Provide the [x, y] coordinate of the cell's center where the given text is located.  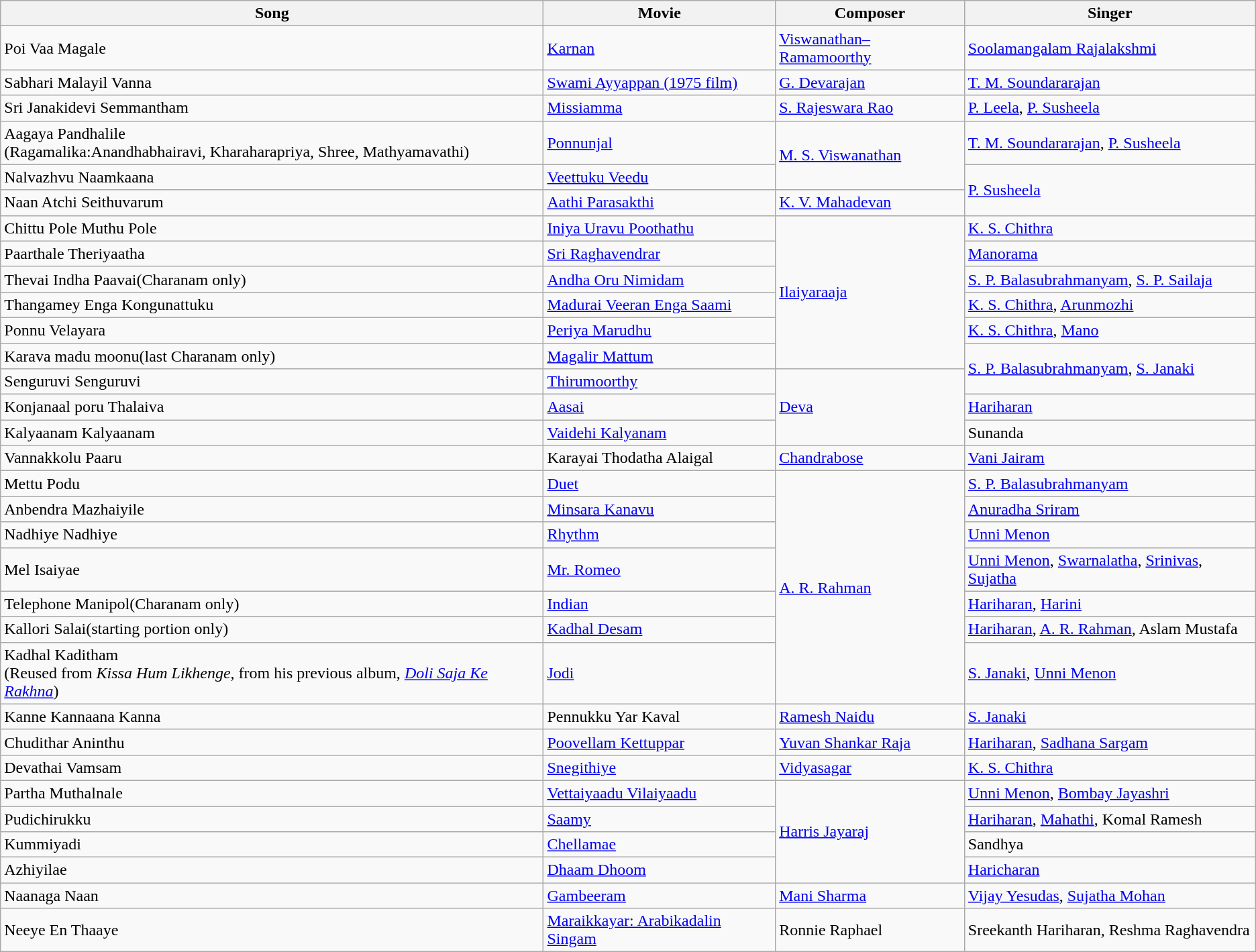
Missiamma [660, 108]
Dhaam Dhoom [660, 870]
Nadhiye Nadhiye [272, 535]
Unni Menon, Bombay Jayashri [1110, 793]
Pudichirukku [272, 819]
Thevai Indha Paavai(Charanam only) [272, 279]
Singer [1110, 13]
Sri Janakidevi Semmantham [272, 108]
Kallori Salai(starting portion only) [272, 629]
K. V. Mahadevan [870, 203]
Ponnunjal [660, 142]
Rhythm [660, 535]
Aathi Parasakthi [660, 203]
Madurai Veeran Enga Saami [660, 305]
Kadhal Desam [660, 629]
Azhiyilae [272, 870]
S. Janaki, Unni Menon [1110, 673]
Vani Jairam [1110, 458]
Sri Raghavendrar [660, 254]
Poovellam Kettuppar [660, 742]
Saamy [660, 819]
Sreekanth Hariharan, Reshma Raghavendra [1110, 930]
Vidyasagar [870, 768]
Unni Menon, Swarnalatha, Srinivas, Sujatha [1110, 569]
Aagaya Pandhalile(Ragamalika:Anandhabhairavi, Kharaharapriya, Shree, Mathyamavathi) [272, 142]
S. Rajeswara Rao [870, 108]
Mel Isaiyae [272, 569]
Veettuku Veedu [660, 177]
Neeye En Thaaye [272, 930]
Vettaiyaadu Vilaiyaadu [660, 793]
Naanaga Naan [272, 896]
Sunanda [1110, 433]
Karayai Thodatha Alaigal [660, 458]
K. S. Chithra, Mano [1110, 330]
Hariharan, Sadhana Sargam [1110, 742]
Haricharan [1110, 870]
T. M. Soundararajan, P. Susheela [1110, 142]
Hariharan, Harini [1110, 604]
Naan Atchi Seithuvarum [272, 203]
Kadhal Kaditham(Reused from Kissa Hum Likhenge, from his previous album, Doli Saja Ke Rakhna) [272, 673]
Iniya Uravu Poothathu [660, 228]
S. P. Balasubrahmanyam [1110, 484]
Maraikkayar: Arabikadalin Singam [660, 930]
Periya Marudhu [660, 330]
Song [272, 13]
Manorama [1110, 254]
Andha Oru Nimidam [660, 279]
Hariharan, A. R. Rahman, Aslam Mustafa [1110, 629]
Jodi [660, 673]
Hariharan, Mahathi, Komal Ramesh [1110, 819]
Chellamae [660, 845]
Nalvazhvu Naamkaana [272, 177]
A. R. Rahman [870, 588]
T. M. Soundararajan [1110, 83]
Thangamey Enga Kongunattuku [272, 305]
Ilaiyaraaja [870, 292]
Viswanathan–Ramamoorthy [870, 48]
Devathai Vamsam [272, 768]
Chandrabose [870, 458]
Poi Vaa Magale [272, 48]
Kummiyadi [272, 845]
Movie [660, 13]
Mettu Podu [272, 484]
Anuradha Sriram [1110, 509]
Thirumoorthy [660, 382]
Sabhari Malayil Vanna [272, 83]
Senguruvi Senguruvi [272, 382]
Soolamangalam Rajalakshmi [1110, 48]
Vijay Yesudas, Sujatha Mohan [1110, 896]
Pennukku Yar Kaval [660, 717]
Vaidehi Kalyanam [660, 433]
Paarthale Theriyaatha [272, 254]
Deva [870, 407]
Partha Muthalnale [272, 793]
G. Devarajan [870, 83]
S. Janaki [1110, 717]
Chittu Pole Muthu Pole [272, 228]
Snegithiye [660, 768]
Konjanaal poru Thalaiva [272, 407]
S. P. Balasubrahmanyam, S. Janaki [1110, 369]
Telephone Manipol(Charanam only) [272, 604]
K. S. Chithra, Arunmozhi [1110, 305]
Yuvan Shankar Raja [870, 742]
Anbendra Mazhaiyile [272, 509]
Magalir Mattum [660, 356]
Kanne Kannaana Kanna [272, 717]
Vannakkolu Paaru [272, 458]
Ramesh Naidu [870, 717]
M. S. Viswanathan [870, 156]
Duet [660, 484]
Gambeeram [660, 896]
Aasai [660, 407]
Hariharan [1110, 407]
S. P. Balasubrahmanyam, S. P. Sailaja [1110, 279]
Minsara Kanavu [660, 509]
Unni Menon [1110, 535]
Sandhya [1110, 845]
Indian [660, 604]
P. Leela, P. Susheela [1110, 108]
Karnan [660, 48]
Kalyaanam Kalyaanam [272, 433]
Karava madu moonu(last Charanam only) [272, 356]
Ponnu Velayara [272, 330]
Chudithar Aninthu [272, 742]
Harris Jayaraj [870, 831]
Swami Ayyappan (1975 film) [660, 83]
Mr. Romeo [660, 569]
Composer [870, 13]
P. Susheela [1110, 190]
Ronnie Raphael [870, 930]
Mani Sharma [870, 896]
